Search for the cell housing the specified text and yield its [x, y] center coordinate. 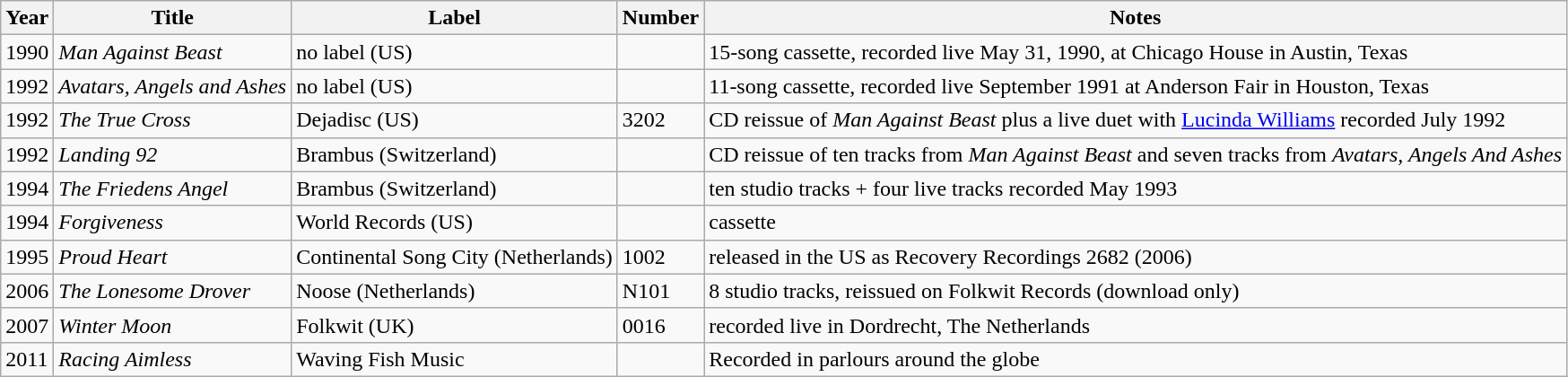
1995 [27, 257]
N101 [660, 291]
Landing 92 [172, 154]
Man Against Beast [172, 52]
The Friedens Angel [172, 188]
CD reissue of Man Against Beast plus a live duet with Lucinda Williams recorded July 1992 [1136, 120]
Forgiveness [172, 223]
1002 [660, 257]
Recorded in parlours around the globe [1136, 359]
CD reissue of ten tracks from Man Against Beast and seven tracks from Avatars, Angels And Ashes [1136, 154]
released in the US as Recovery Recordings 2682 (2006) [1136, 257]
The True Cross [172, 120]
cassette [1136, 223]
Folkwit (UK) [455, 325]
Number [660, 18]
Dejadisc (US) [455, 120]
3202 [660, 120]
Notes [1136, 18]
15-song cassette, recorded live May 31, 1990, at Chicago House in Austin, Texas [1136, 52]
Year [27, 18]
Racing Aimless [172, 359]
recorded live in Dordrecht, The Netherlands [1136, 325]
0016 [660, 325]
2007 [27, 325]
The Lonesome Drover [172, 291]
11-song cassette, recorded live September 1991 at Anderson Fair in Houston, Texas [1136, 86]
Avatars, Angels and Ashes [172, 86]
2011 [27, 359]
Winter Moon [172, 325]
Noose (Netherlands) [455, 291]
1990 [27, 52]
Waving Fish Music [455, 359]
Title [172, 18]
2006 [27, 291]
8 studio tracks, reissued on Folkwit Records (download only) [1136, 291]
Proud Heart [172, 257]
ten studio tracks + four live tracks recorded May 1993 [1136, 188]
World Records (US) [455, 223]
Continental Song City (Netherlands) [455, 257]
Label [455, 18]
